Return the (x, y) coordinate for the center point of the cell that contains the specified text.  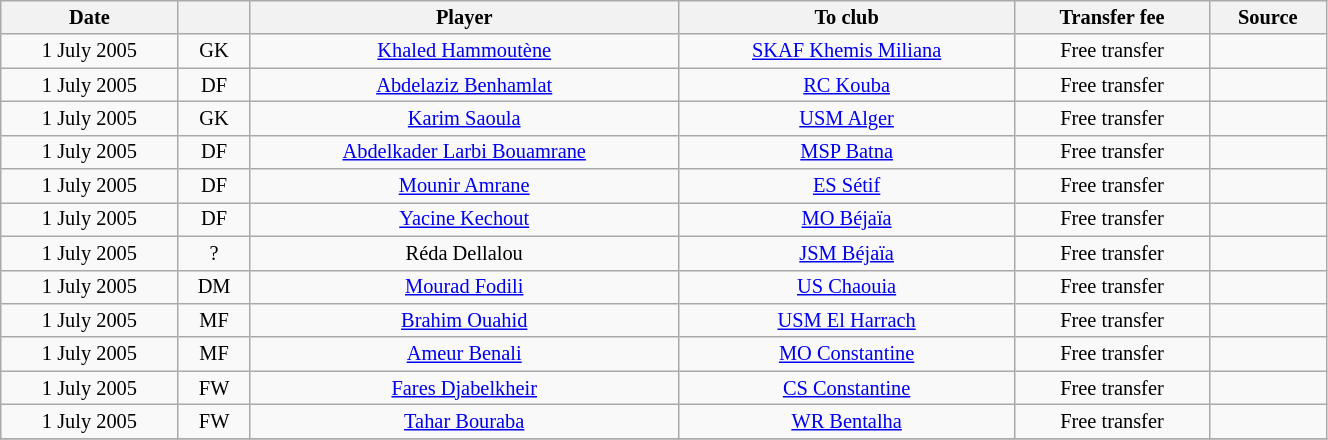
JSM Béjaïa (846, 253)
Yacine Kechout (464, 219)
MSP Batna (846, 152)
USM El Harrach (846, 320)
Player (464, 17)
Khaled Hammoutène (464, 51)
Mourad Fodili (464, 287)
Réda Dellalou (464, 253)
Source (1268, 17)
Ameur Benali (464, 354)
Tahar Bouraba (464, 421)
Abdelaziz Benhamlat (464, 85)
DM (214, 287)
RC Kouba (846, 85)
SKAF Khemis Miliana (846, 51)
WR Bentalha (846, 421)
Abdelkader Larbi Bouamrane (464, 152)
Fares Djabelkheir (464, 388)
Brahim Ouahid (464, 320)
ES Sétif (846, 186)
MO Constantine (846, 354)
CS Constantine (846, 388)
US Chaouia (846, 287)
Mounir Amrane (464, 186)
USM Alger (846, 118)
MO Béjaïa (846, 219)
Transfer fee (1112, 17)
Karim Saoula (464, 118)
To club (846, 17)
Date (90, 17)
? (214, 253)
